Determine the [x, y] coordinate at the center of the cell enclosing the given text.  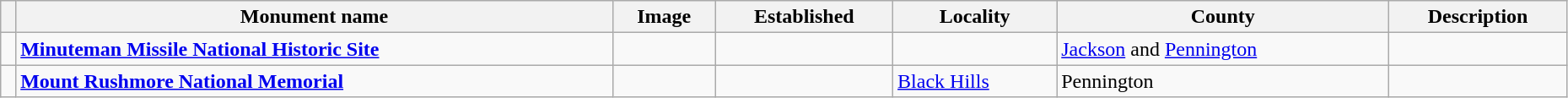
Image [664, 17]
Mount Rushmore National Memorial [315, 81]
Jackson and Pennington [1223, 49]
Description [1478, 17]
Established [804, 17]
Monument name [315, 17]
County [1223, 17]
Minuteman Missile National Historic Site [315, 49]
Black Hills [975, 81]
Pennington [1223, 81]
Locality [975, 17]
